Provide the (x, y) coordinate of the cell's center where the given text is located.  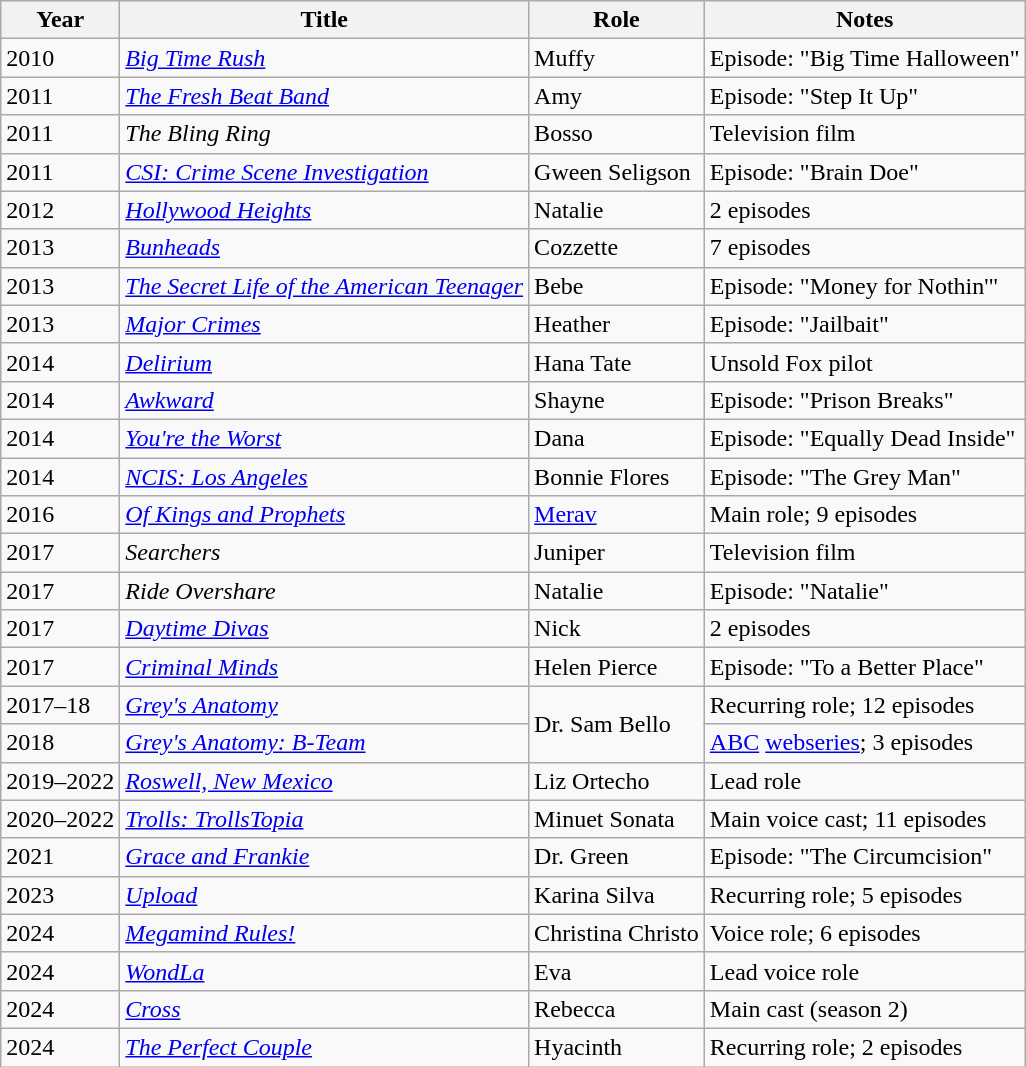
Cozzette (617, 248)
Major Crimes (324, 324)
Cross (324, 1009)
Episode: "The Grey Man" (864, 477)
Karina Silva (617, 895)
Episode: "The Circumcision" (864, 857)
Grace and Frankie (324, 857)
Muffy (617, 58)
Episode: "Jailbait" (864, 324)
Megamind Rules! (324, 933)
Helen Pierce (617, 667)
Heather (617, 324)
Grey's Anatomy (324, 705)
Main role; 9 episodes (864, 515)
Episode: "Equally Dead Inside" (864, 438)
Recurring role; 5 episodes (864, 895)
Title (324, 20)
Hyacinth (617, 1047)
Episode: "To a Better Place" (864, 667)
Grey's Anatomy: B-Team (324, 743)
Minuet Sonata (617, 819)
Eva (617, 971)
Episode: "Money for Nothin'" (864, 286)
The Secret Life of the American Teenager (324, 286)
Main voice cast; 11 episodes (864, 819)
Lead role (864, 781)
Rebecca (617, 1009)
Awkward (324, 400)
Shayne (617, 400)
Of Kings and Prophets (324, 515)
Episode: "Brain Doe" (864, 172)
Roswell, New Mexico (324, 781)
Unsold Fox pilot (864, 362)
Dr. Sam Bello (617, 724)
NCIS: Los Angeles (324, 477)
Bonnie Flores (617, 477)
Merav (617, 515)
Recurring role; 2 episodes (864, 1047)
ABC webseries; 3 episodes (864, 743)
Bebe (617, 286)
Role (617, 20)
Lead voice role (864, 971)
Searchers (324, 553)
Amy (617, 96)
Bosso (617, 134)
Delirium (324, 362)
2019–2022 (60, 781)
Ride Overshare (324, 591)
Nick (617, 629)
You're the Worst (324, 438)
Episode: "Prison Breaks" (864, 400)
Voice role; 6 episodes (864, 933)
Main cast (season 2) (864, 1009)
The Bling Ring (324, 134)
Upload (324, 895)
Episode: "Big Time Halloween" (864, 58)
2012 (60, 210)
Juniper (617, 553)
Hana Tate (617, 362)
Dana (617, 438)
Criminal Minds (324, 667)
2023 (60, 895)
Big Time Rush (324, 58)
Liz Ortecho (617, 781)
Episode: "Natalie" (864, 591)
Year (60, 20)
2018 (60, 743)
7 episodes (864, 248)
Bunheads (324, 248)
2017–18 (60, 705)
The Perfect Couple (324, 1047)
2020–2022 (60, 819)
Trolls: TrollsTopia (324, 819)
Episode: "Step It Up" (864, 96)
WondLa (324, 971)
Notes (864, 20)
2010 (60, 58)
Dr. Green (617, 857)
The Fresh Beat Band (324, 96)
Gween Seligson (617, 172)
Hollywood Heights (324, 210)
Recurring role; 12 episodes (864, 705)
CSI: Crime Scene Investigation (324, 172)
2021 (60, 857)
2016 (60, 515)
Daytime Divas (324, 629)
Christina Christo (617, 933)
